Find where the given text appears and provide that cell's center as (x, y) coordinate. 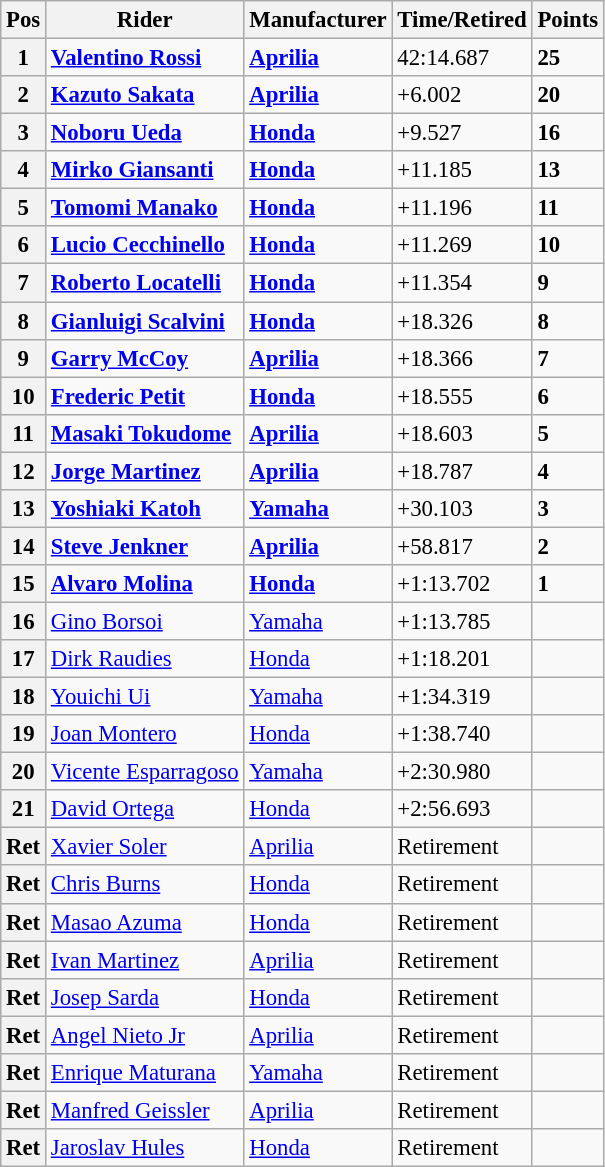
Vicente Esparragoso (145, 772)
Frederic Petit (145, 396)
Mirko Giansanti (145, 170)
+6.002 (462, 95)
Roberto Locatelli (145, 283)
Kazuto Sakata (145, 95)
Tomomi Manako (145, 208)
Time/Retired (462, 20)
+18.603 (462, 433)
+2:30.980 (462, 772)
Chris Burns (145, 885)
Jorge Martinez (145, 471)
Youichi Ui (145, 697)
+58.817 (462, 546)
+18.366 (462, 358)
Ivan Martinez (145, 960)
Lucio Cecchinello (145, 245)
+1:13.785 (462, 621)
Jaroslav Hules (145, 1148)
Noboru Ueda (145, 133)
42:14.687 (462, 58)
Manufacturer (318, 20)
+9.527 (462, 133)
25 (568, 58)
+18.787 (462, 471)
+11.185 (462, 170)
David Ortega (145, 809)
Joan Montero (145, 734)
Angel Nieto Jr (145, 1035)
Josep Sarda (145, 997)
+11.269 (462, 245)
+2:56.693 (462, 809)
19 (24, 734)
14 (24, 546)
Rider (145, 20)
+1:34.319 (462, 697)
Manfred Geissler (145, 1110)
+1:18.201 (462, 659)
Garry McCoy (145, 358)
12 (24, 471)
Pos (24, 20)
Masaki Tokudome (145, 433)
17 (24, 659)
+11.196 (462, 208)
Masao Azuma (145, 922)
Points (568, 20)
+1:38.740 (462, 734)
Yoshiaki Katoh (145, 509)
Valentino Rossi (145, 58)
21 (24, 809)
15 (24, 584)
Alvaro Molina (145, 584)
Dirk Raudies (145, 659)
+18.555 (462, 396)
+11.354 (462, 283)
+1:13.702 (462, 584)
+18.326 (462, 321)
Gino Borsoi (145, 621)
18 (24, 697)
Gianluigi Scalvini (145, 321)
Steve Jenkner (145, 546)
Xavier Soler (145, 847)
Enrique Maturana (145, 1073)
+30.103 (462, 509)
